From the cell containing the given text, extract its center point as (x, y) coordinate. 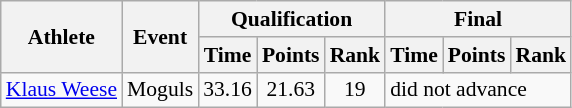
Final (478, 19)
Klaus Weese (62, 90)
Moguls (160, 90)
19 (356, 90)
33.16 (228, 90)
did not advance (478, 90)
21.63 (291, 90)
Event (160, 36)
Qualification (292, 19)
Athlete (62, 36)
